Find where the given text appears and provide that cell's center as [X, Y] coordinate. 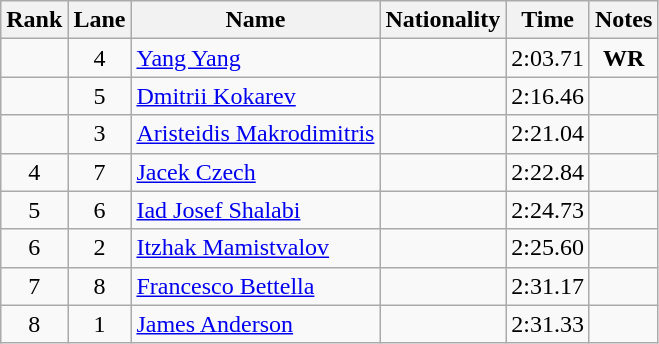
Lane [100, 20]
2:21.04 [548, 134]
Name [256, 20]
James Anderson [256, 324]
1 [100, 324]
2:03.71 [548, 58]
Francesco Bettella [256, 286]
2:31.33 [548, 324]
WR [623, 58]
Jacek Czech [256, 172]
Yang Yang [256, 58]
2:16.46 [548, 96]
2:31.17 [548, 286]
Notes [623, 20]
2 [100, 248]
3 [100, 134]
Iad Josef Shalabi [256, 210]
Dmitrii Kokarev [256, 96]
Nationality [443, 20]
Aristeidis Makrodimitris [256, 134]
2:25.60 [548, 248]
Itzhak Mamistvalov [256, 248]
Time [548, 20]
2:24.73 [548, 210]
Rank [34, 20]
2:22.84 [548, 172]
